Search for the cell housing the specified text and yield its [x, y] center coordinate. 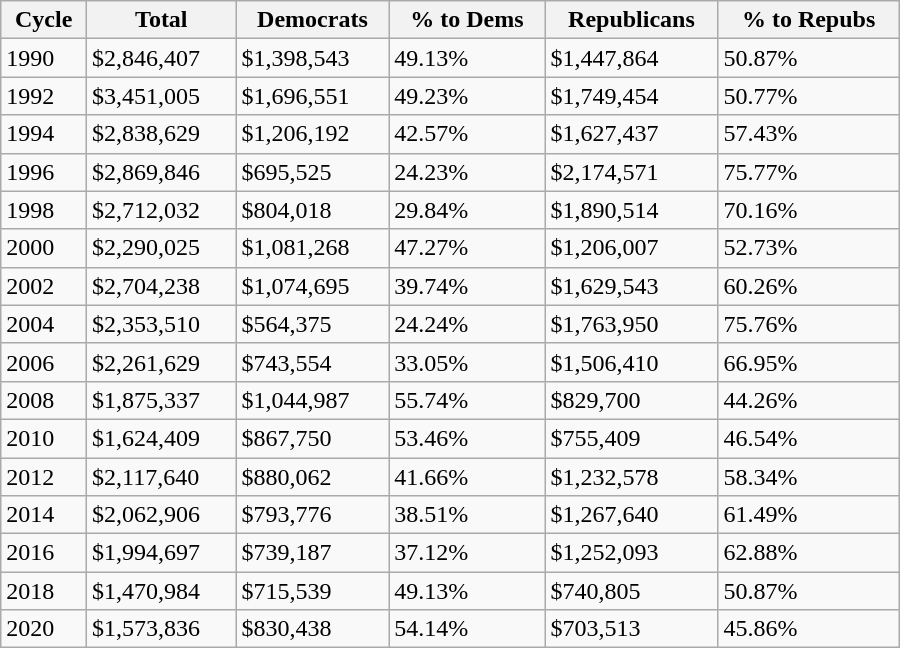
1994 [44, 134]
2012 [44, 477]
29.84% [467, 210]
33.05% [467, 362]
46.54% [808, 438]
$564,375 [312, 324]
50.77% [808, 96]
$2,117,640 [162, 477]
$1,081,268 [312, 248]
$1,506,410 [632, 362]
44.26% [808, 400]
$1,232,578 [632, 477]
$1,206,192 [312, 134]
1998 [44, 210]
$1,206,007 [632, 248]
$2,838,629 [162, 134]
Cycle [44, 20]
% to Dems [467, 20]
75.77% [808, 172]
$1,074,695 [312, 286]
$880,062 [312, 477]
37.12% [467, 553]
$829,700 [632, 400]
66.95% [808, 362]
61.49% [808, 515]
$2,261,629 [162, 362]
55.74% [467, 400]
% to Repubs [808, 20]
2008 [44, 400]
39.74% [467, 286]
58.34% [808, 477]
$1,573,836 [162, 629]
$1,624,409 [162, 438]
$1,447,864 [632, 58]
$793,776 [312, 515]
24.23% [467, 172]
$2,869,846 [162, 172]
45.86% [808, 629]
60.26% [808, 286]
$2,846,407 [162, 58]
$703,513 [632, 629]
$3,451,005 [162, 96]
Republicans [632, 20]
$1,763,950 [632, 324]
1990 [44, 58]
70.16% [808, 210]
57.43% [808, 134]
53.46% [467, 438]
$804,018 [312, 210]
75.76% [808, 324]
$739,187 [312, 553]
$867,750 [312, 438]
$2,353,510 [162, 324]
24.24% [467, 324]
$1,749,454 [632, 96]
$1,267,640 [632, 515]
2002 [44, 286]
41.66% [467, 477]
$2,062,906 [162, 515]
2006 [44, 362]
42.57% [467, 134]
$1,629,543 [632, 286]
$1,875,337 [162, 400]
2016 [44, 553]
62.88% [808, 553]
1992 [44, 96]
Democrats [312, 20]
52.73% [808, 248]
2004 [44, 324]
$695,525 [312, 172]
$740,805 [632, 591]
$1,994,697 [162, 553]
$743,554 [312, 362]
$2,174,571 [632, 172]
$2,712,032 [162, 210]
38.51% [467, 515]
49.23% [467, 96]
2020 [44, 629]
$1,044,987 [312, 400]
54.14% [467, 629]
$1,252,093 [632, 553]
2000 [44, 248]
2018 [44, 591]
2014 [44, 515]
$1,627,437 [632, 134]
$1,470,984 [162, 591]
$755,409 [632, 438]
2010 [44, 438]
$830,438 [312, 629]
$715,539 [312, 591]
$1,696,551 [312, 96]
Total [162, 20]
$2,704,238 [162, 286]
1996 [44, 172]
$2,290,025 [162, 248]
47.27% [467, 248]
$1,890,514 [632, 210]
$1,398,543 [312, 58]
